Return the (x, y) coordinate for the center point of the cell that contains the specified text.  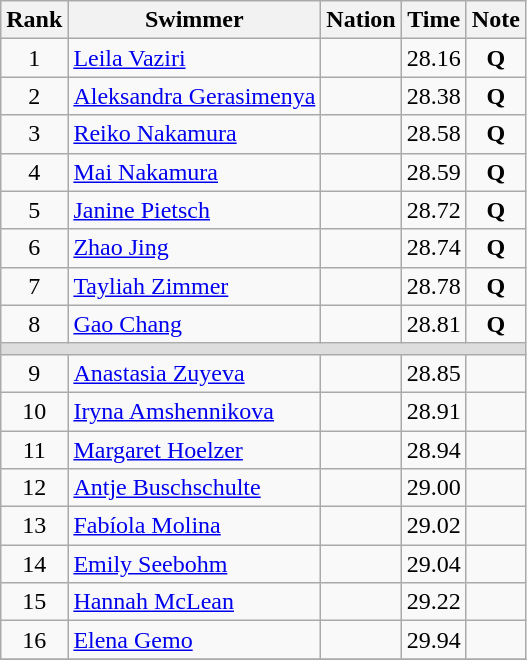
Aleksandra Gerasimenya (194, 96)
Rank (34, 20)
Tayliah Zimmer (194, 286)
1 (34, 58)
9 (34, 373)
28.72 (434, 210)
Emily Seebohm (194, 564)
7 (34, 286)
Time (434, 20)
29.02 (434, 526)
3 (34, 134)
Mai Nakamura (194, 172)
Leila Vaziri (194, 58)
2 (34, 96)
11 (34, 449)
Swimmer (194, 20)
4 (34, 172)
29.04 (434, 564)
Antje Buschschulte (194, 488)
29.94 (434, 640)
Anastasia Zuyeva (194, 373)
28.38 (434, 96)
28.74 (434, 248)
28.78 (434, 286)
29.00 (434, 488)
Iryna Amshennikova (194, 411)
10 (34, 411)
Margaret Hoelzer (194, 449)
Zhao Jing (194, 248)
Gao Chang (194, 324)
Janine Pietsch (194, 210)
6 (34, 248)
28.81 (434, 324)
Reiko Nakamura (194, 134)
5 (34, 210)
28.85 (434, 373)
12 (34, 488)
Note (496, 20)
15 (34, 602)
Elena Gemo (194, 640)
Fabíola Molina (194, 526)
28.16 (434, 58)
8 (34, 324)
28.59 (434, 172)
14 (34, 564)
28.94 (434, 449)
13 (34, 526)
28.58 (434, 134)
28.91 (434, 411)
Nation (361, 20)
Hannah McLean (194, 602)
16 (34, 640)
29.22 (434, 602)
